Return (X, Y) of the center of cell containing provided text 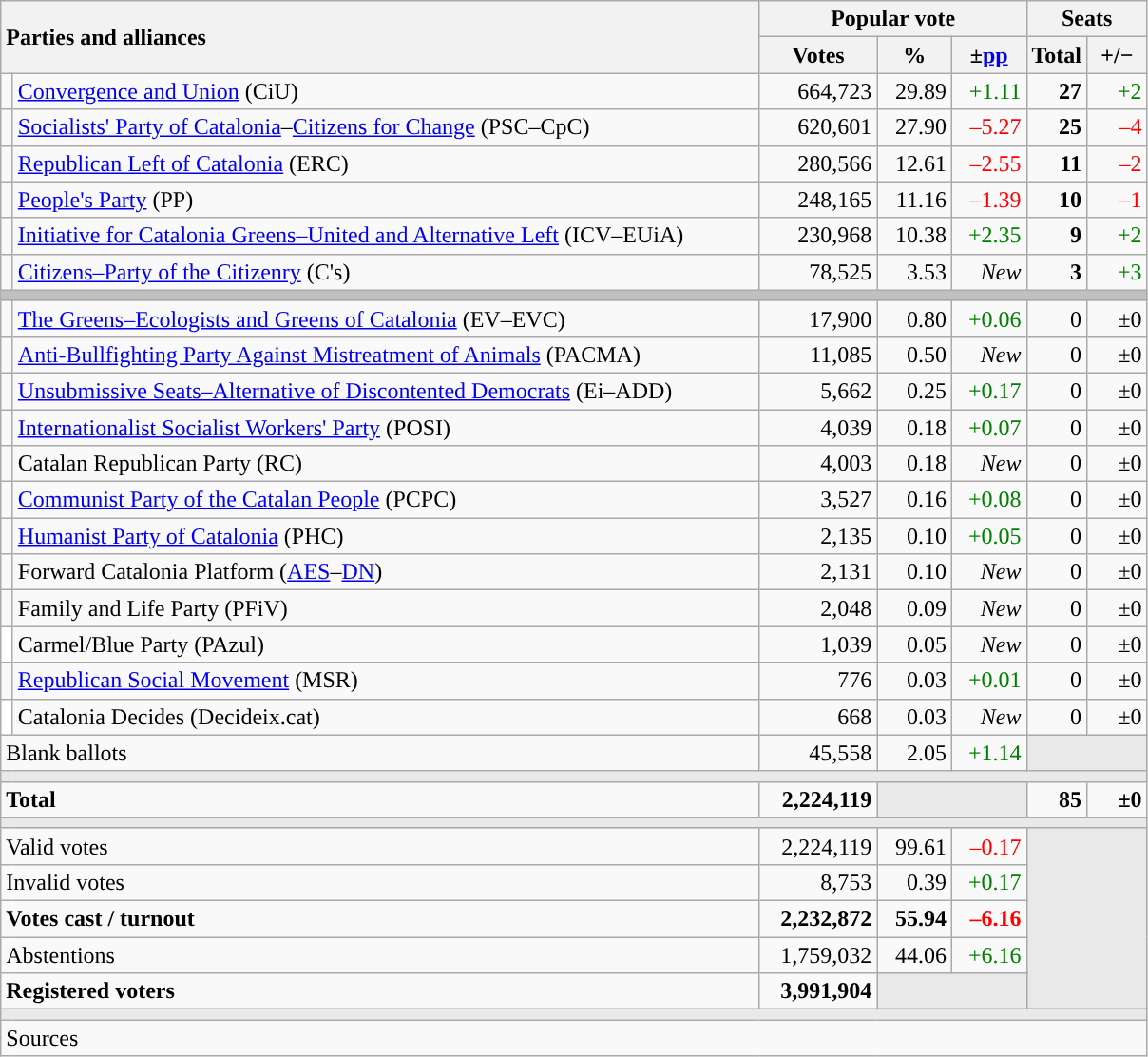
Anti-Bullfighting Party Against Mistreatment of Animals (PACMA) (386, 355)
Family and Life Party (PFiV) (386, 608)
17,900 (818, 318)
29.89 (914, 91)
664,723 (818, 91)
8,753 (818, 882)
+0.05 (988, 536)
0.16 (914, 500)
776 (818, 681)
Socialists' Party of Catalonia–Citizens for Change (PSC–CpC) (386, 127)
3,527 (818, 500)
+2.35 (988, 236)
0.50 (914, 355)
2,131 (818, 572)
248,165 (818, 200)
Votes (818, 55)
78,525 (818, 272)
230,968 (818, 236)
+6.16 (988, 955)
0.05 (914, 644)
Communist Party of the Catalan People (PCPC) (386, 500)
Popular vote (893, 19)
Humanist Party of Catalonia (PHC) (386, 536)
% (914, 55)
280,566 (818, 163)
10 (1057, 200)
11,085 (818, 355)
+1.14 (988, 753)
–2 (1118, 163)
Seats (1087, 19)
0.09 (914, 608)
Carmel/Blue Party (PAzul) (386, 644)
Invalid votes (380, 882)
Votes cast / turnout (380, 918)
–6.16 (988, 918)
1,039 (818, 644)
+0.08 (988, 500)
4,039 (818, 427)
4,003 (818, 464)
–4 (1118, 127)
Convergence and Union (CiU) (386, 91)
27 (1057, 91)
–1.39 (988, 200)
+0.06 (988, 318)
Registered voters (380, 991)
+3 (1118, 272)
2.05 (914, 753)
Internationalist Socialist Workers' Party (POSI) (386, 427)
668 (818, 717)
55.94 (914, 918)
+1.11 (988, 91)
Forward Catalonia Platform (AES–DN) (386, 572)
10.38 (914, 236)
9 (1057, 236)
Blank ballots (380, 753)
–0.17 (988, 846)
25 (1057, 127)
–1 (1118, 200)
–2.55 (988, 163)
12.61 (914, 163)
Sources (574, 1038)
Abstentions (380, 955)
2,135 (818, 536)
620,601 (818, 127)
Catalonia Decides (Decideix.cat) (386, 717)
0.25 (914, 391)
The Greens–Ecologists and Greens of Catalonia (EV–EVC) (386, 318)
Valid votes (380, 846)
85 (1057, 799)
45,558 (818, 753)
±pp (988, 55)
11 (1057, 163)
0.80 (914, 318)
Republican Social Movement (MSR) (386, 681)
99.61 (914, 846)
2,232,872 (818, 918)
5,662 (818, 391)
Republican Left of Catalonia (ERC) (386, 163)
+0.07 (988, 427)
Parties and alliances (380, 37)
People's Party (PP) (386, 200)
–5.27 (988, 127)
0.39 (914, 882)
11.16 (914, 200)
3 (1057, 272)
27.90 (914, 127)
Catalan Republican Party (RC) (386, 464)
+0.01 (988, 681)
1,759,032 (818, 955)
3,991,904 (818, 991)
3.53 (914, 272)
Unsubmissive Seats–Alternative of Discontented Democrats (Ei–ADD) (386, 391)
Initiative for Catalonia Greens–United and Alternative Left (ICV–EUiA) (386, 236)
2,048 (818, 608)
44.06 (914, 955)
+/− (1118, 55)
Citizens–Party of the Citizenry (C's) (386, 272)
